From the cell containing the given text, extract its center point as [X, Y] coordinate. 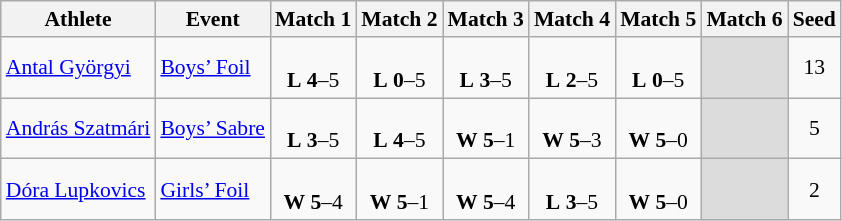
13 [814, 68]
Girls’ Foil [212, 190]
Match 4 [572, 19]
Match 1 [313, 19]
András Szatmári [78, 128]
2 [814, 190]
Match 2 [399, 19]
Event [212, 19]
Antal Györgyi [78, 68]
L 2–5 [572, 68]
Athlete [78, 19]
Match 6 [744, 19]
5 [814, 128]
Boys’ Foil [212, 68]
Seed [814, 19]
Match 5 [658, 19]
Dóra Lupkovics [78, 190]
Match 3 [486, 19]
W 5–3 [572, 128]
Boys’ Sabre [212, 128]
